Output the (X, Y) coordinate of the center of the cell containing the given text.  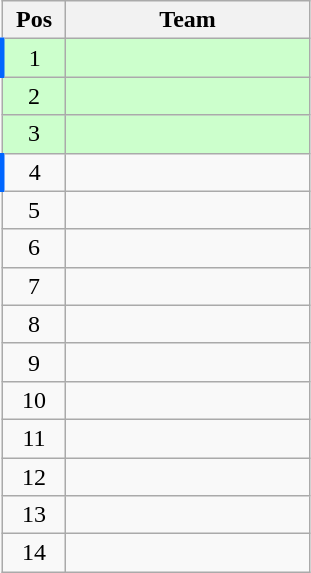
10 (34, 400)
9 (34, 362)
8 (34, 324)
6 (34, 248)
2 (34, 96)
14 (34, 553)
7 (34, 286)
13 (34, 515)
3 (34, 134)
5 (34, 210)
12 (34, 477)
11 (34, 438)
4 (34, 172)
Team (188, 20)
Pos (34, 20)
1 (34, 58)
